Provide the [X, Y] coordinate of the cell's center where the given text is located.  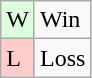
W [18, 20]
L [18, 58]
Win [62, 20]
Loss [62, 58]
